Extract the [x, y] coordinate from the center of the cell holding the provided text.  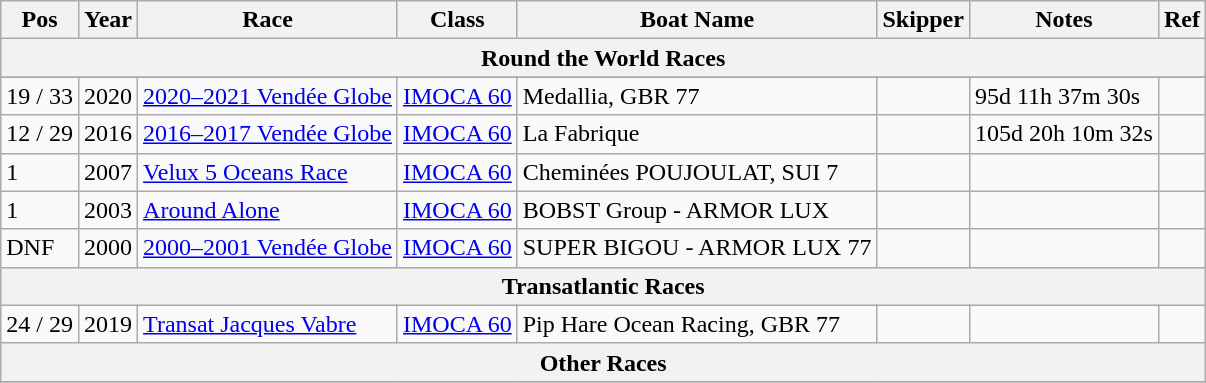
Class [457, 20]
Skipper [923, 20]
Other Races [604, 362]
2000–2001 Vendée Globe [268, 248]
DNF [40, 248]
BOBST Group - ARMOR LUX [697, 210]
2020 [108, 96]
19 / 33 [40, 96]
Race [268, 20]
Transatlantic Races [604, 286]
95d 11h 37m 30s [1064, 96]
Ref [1182, 20]
Around Alone [268, 210]
Cheminées POUJOULAT, SUI 7 [697, 172]
2007 [108, 172]
Medallia, GBR 77 [697, 96]
Year [108, 20]
Boat Name [697, 20]
Pos [40, 20]
2020–2021 Vendée Globe [268, 96]
12 / 29 [40, 134]
24 / 29 [40, 324]
La Fabrique [697, 134]
Notes [1064, 20]
2000 [108, 248]
SUPER BIGOU - ARMOR LUX 77 [697, 248]
2016 [108, 134]
105d 20h 10m 32s [1064, 134]
Transat Jacques Vabre [268, 324]
2019 [108, 324]
2003 [108, 210]
Velux 5 Oceans Race [268, 172]
2016–2017 Vendée Globe [268, 134]
Pip Hare Ocean Racing, GBR 77 [697, 324]
Round the World Races [604, 58]
